Pinpoint the cell where the given text exists, returning its (X, Y) midpoint coordinate. 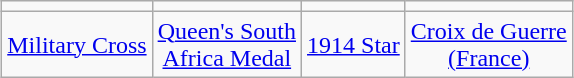
Croix de Guerre(France) (488, 44)
1914 Star (354, 44)
Queen's SouthAfrica Medal (226, 44)
Military Cross (77, 44)
